Output the (X, Y) coordinate of the center of the cell containing the given text.  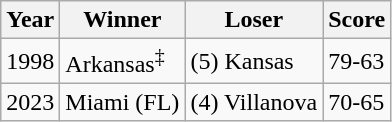
Arkansas‡ (122, 62)
70-65 (357, 102)
(5) Kansas (254, 62)
Miami (FL) (122, 102)
Winner (122, 20)
Score (357, 20)
Year (30, 20)
79-63 (357, 62)
1998 (30, 62)
(4) Villanova (254, 102)
2023 (30, 102)
Loser (254, 20)
